Pinpoint the cell where the given text exists, returning its (x, y) midpoint coordinate. 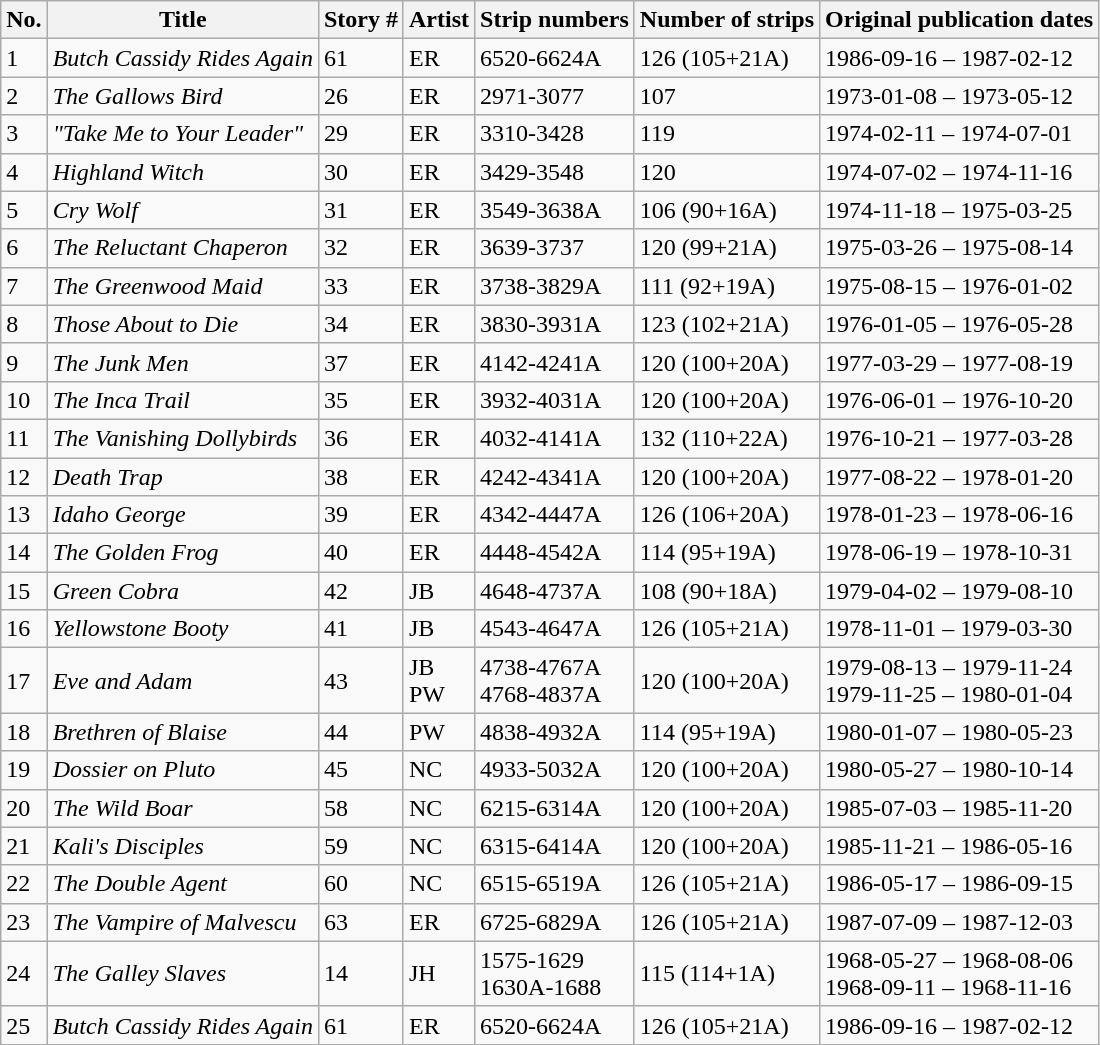
4738-4767A4768-4837A (555, 680)
"Take Me to Your Leader" (182, 134)
29 (360, 134)
35 (360, 400)
4448-4542A (555, 553)
22 (24, 884)
10 (24, 400)
12 (24, 477)
1978-06-19 – 1978-10-31 (960, 553)
4 (24, 172)
43 (360, 680)
1575-16291630A-1688 (555, 974)
25 (24, 1025)
1968-05-27 – 1968-08-061968-09-11 – 1968-11-16 (960, 974)
6315-6414A (555, 846)
Kali's Disciples (182, 846)
111 (92+19A) (726, 286)
Artist (438, 20)
34 (360, 324)
31 (360, 210)
Dossier on Pluto (182, 770)
23 (24, 922)
1985-11-21 – 1986-05-16 (960, 846)
4543-4647A (555, 629)
17 (24, 680)
37 (360, 362)
Number of strips (726, 20)
33 (360, 286)
44 (360, 732)
4648-4737A (555, 591)
Cry Wolf (182, 210)
The Inca Trail (182, 400)
Green Cobra (182, 591)
4933-5032A (555, 770)
1977-08-22 – 1978-01-20 (960, 477)
Brethren of Blaise (182, 732)
24 (24, 974)
6 (24, 248)
123 (102+21A) (726, 324)
1 (24, 58)
Highland Witch (182, 172)
Eve and Adam (182, 680)
The Vanishing Dollybirds (182, 438)
41 (360, 629)
Those About to Die (182, 324)
1976-06-01 – 1976-10-20 (960, 400)
No. (24, 20)
38 (360, 477)
6725-6829A (555, 922)
106 (90+16A) (726, 210)
107 (726, 96)
The Reluctant Chaperon (182, 248)
6515-6519A (555, 884)
1973-01-08 – 1973-05-12 (960, 96)
5 (24, 210)
119 (726, 134)
36 (360, 438)
4838-4932A (555, 732)
18 (24, 732)
Original publication dates (960, 20)
108 (90+18A) (726, 591)
13 (24, 515)
4342-4447A (555, 515)
The Vampire of Malvescu (182, 922)
4142-4241A (555, 362)
The Golden Frog (182, 553)
16 (24, 629)
Title (182, 20)
4032-4141A (555, 438)
3738-3829A (555, 286)
1987-07-09 – 1987-12-03 (960, 922)
63 (360, 922)
60 (360, 884)
32 (360, 248)
42 (360, 591)
Idaho George (182, 515)
3830-3931A (555, 324)
1980-01-07 – 1980-05-23 (960, 732)
126 (106+20A) (726, 515)
1975-08-15 – 1976-01-02 (960, 286)
3639-3737 (555, 248)
3429-3548 (555, 172)
JH (438, 974)
132 (110+22A) (726, 438)
JBPW (438, 680)
3310-3428 (555, 134)
21 (24, 846)
Yellowstone Booty (182, 629)
3 (24, 134)
The Greenwood Maid (182, 286)
PW (438, 732)
7 (24, 286)
The Junk Men (182, 362)
9 (24, 362)
1977-03-29 – 1977-08-19 (960, 362)
40 (360, 553)
The Gallows Bird (182, 96)
39 (360, 515)
1974-02-11 – 1974-07-01 (960, 134)
6215-6314A (555, 808)
26 (360, 96)
19 (24, 770)
The Double Agent (182, 884)
3549-3638A (555, 210)
8 (24, 324)
30 (360, 172)
4242-4341A (555, 477)
1976-10-21 – 1977-03-28 (960, 438)
1976-01-05 – 1976-05-28 (960, 324)
2971-3077 (555, 96)
1979-04-02 – 1979-08-10 (960, 591)
2 (24, 96)
1979-08-13 – 1979-11-241979-11-25 – 1980-01-04 (960, 680)
Death Trap (182, 477)
15 (24, 591)
1978-01-23 – 1978-06-16 (960, 515)
Story # (360, 20)
The Galley Slaves (182, 974)
1974-11-18 – 1975-03-25 (960, 210)
The Wild Boar (182, 808)
Strip numbers (555, 20)
1980-05-27 – 1980-10-14 (960, 770)
1978-11-01 – 1979-03-30 (960, 629)
120 (726, 172)
115 (114+1A) (726, 974)
1974-07-02 – 1974-11-16 (960, 172)
1985-07-03 – 1985-11-20 (960, 808)
1986-05-17 – 1986-09-15 (960, 884)
11 (24, 438)
1975-03-26 – 1975-08-14 (960, 248)
45 (360, 770)
20 (24, 808)
58 (360, 808)
120 (99+21A) (726, 248)
3932-4031A (555, 400)
59 (360, 846)
